Pinpoint the cell where the given text exists, returning its [X, Y] midpoint coordinate. 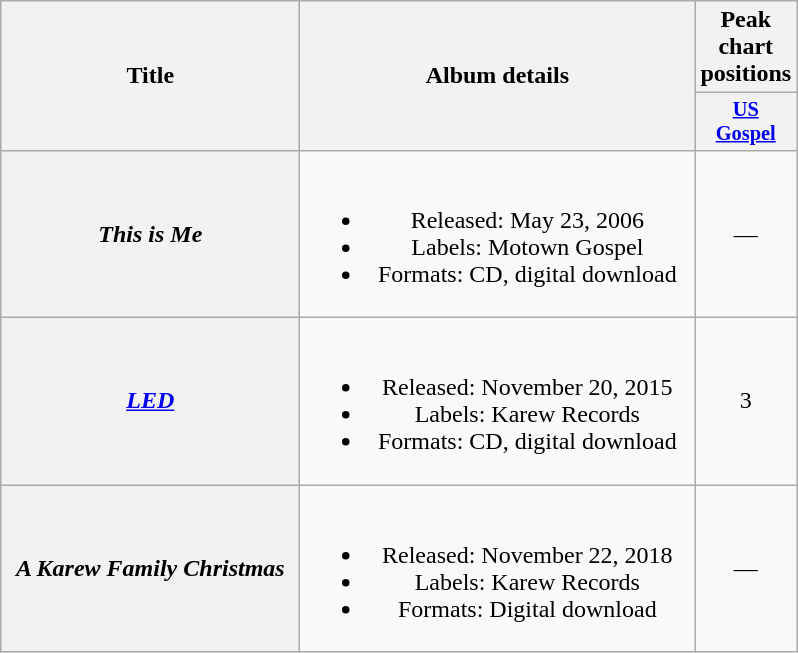
Released: November 22, 2018Labels: Karew RecordsFormats: Digital download [498, 568]
This is Me [150, 234]
Album details [498, 76]
3 [746, 402]
Title [150, 76]
Released: November 20, 2015Labels: Karew RecordsFormats: CD, digital download [498, 402]
A Karew Family Christmas [150, 568]
USGospel [746, 122]
Peak chart positions [746, 47]
LED [150, 402]
Released: May 23, 2006Labels: Motown GospelFormats: CD, digital download [498, 234]
